Determine the (X, Y) coordinate at the center of the cell enclosing the given text.  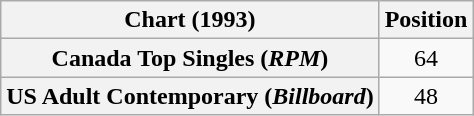
US Adult Contemporary (Billboard) (190, 96)
Chart (1993) (190, 20)
Canada Top Singles (RPM) (190, 58)
64 (426, 58)
Position (426, 20)
48 (426, 96)
